Extract the (X, Y) coordinate from the center of the cell holding the provided text.  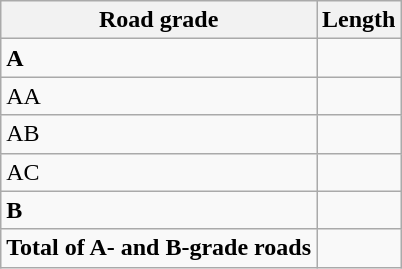
AB (159, 134)
AC (159, 172)
Road grade (159, 20)
B (159, 210)
Length (359, 20)
AA (159, 96)
Total of A- and B-grade roads (159, 248)
A (159, 58)
